Extract the (X, Y) coordinate from the center of the cell holding the provided text.  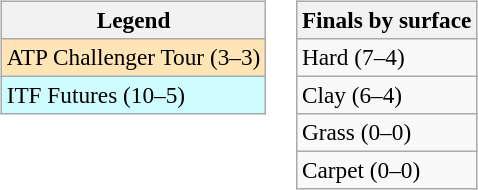
Carpet (0–0) (387, 171)
Legend (133, 20)
Clay (6–4) (387, 95)
Hard (7–4) (387, 57)
ATP Challenger Tour (3–3) (133, 57)
Finals by surface (387, 20)
ITF Futures (10–5) (133, 95)
Grass (0–0) (387, 133)
